Provide the [X, Y] coordinate of the cell's center where the given text is located.  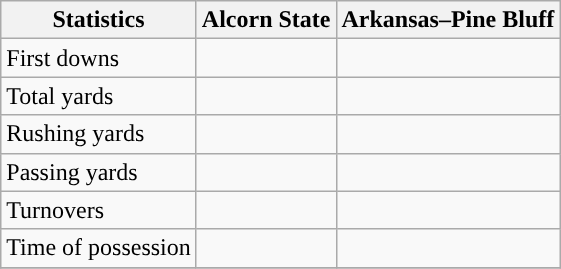
Rushing yards [99, 134]
Alcorn State [266, 20]
First downs [99, 58]
Passing yards [99, 172]
Turnovers [99, 210]
Time of possession [99, 248]
Arkansas–Pine Bluff [448, 20]
Statistics [99, 20]
Total yards [99, 96]
